Determine the (X, Y) coordinate at the center of the cell enclosing the given text.  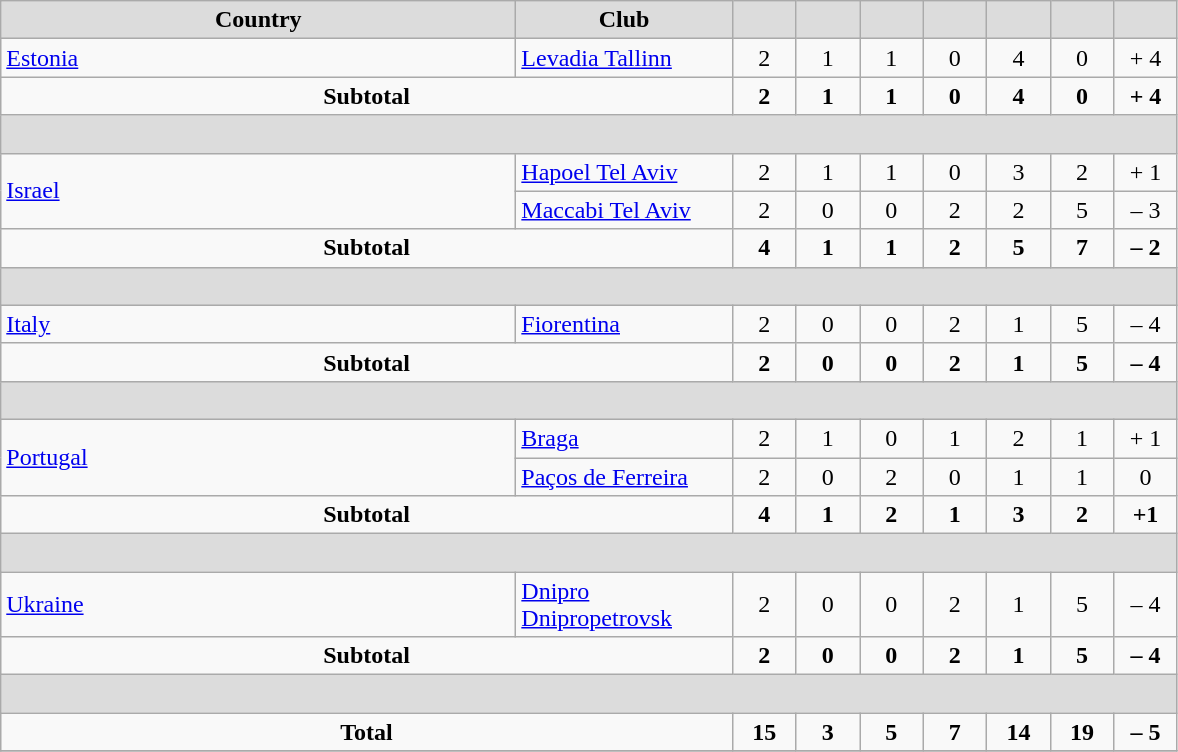
Maccabi Tel Aviv (624, 210)
Fiorentina (624, 324)
Country (258, 20)
Israel (258, 191)
15 (764, 732)
– 2 (1146, 248)
Hapoel Tel Aviv (624, 172)
Dnipro Dnipropetrovsk (624, 604)
– 5 (1146, 732)
19 (1082, 732)
Levadia Tallinn (624, 58)
Estonia (258, 58)
– 3 (1146, 210)
+1 (1146, 515)
Paços de Ferreira (624, 477)
14 (1019, 732)
Portugal (258, 457)
Braga (624, 438)
Club (624, 20)
Italy (258, 324)
Ukraine (258, 604)
Total (367, 732)
